Capture the cell that displays the provided text and extract its (x, y) central coordinate. 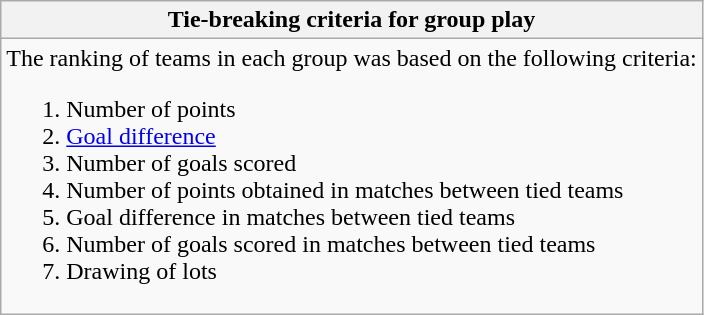
Tie-breaking criteria for group play (352, 20)
